Extract the [x, y] coordinate from the center of the cell holding the provided text.  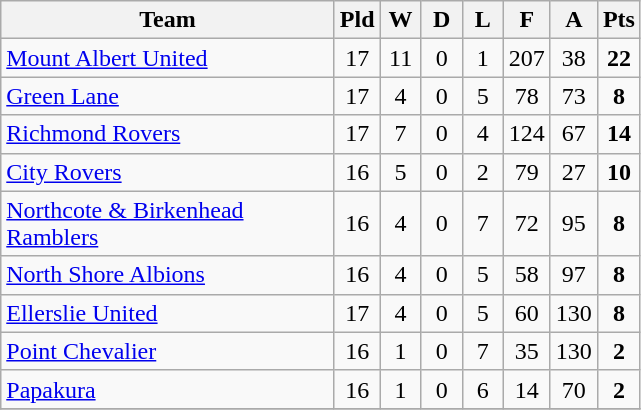
Richmond Rovers [168, 134]
27 [574, 172]
95 [574, 224]
60 [526, 313]
79 [526, 172]
11 [400, 58]
Mount Albert United [168, 58]
City Rovers [168, 172]
Papakura [168, 389]
70 [574, 389]
124 [526, 134]
22 [618, 58]
A [574, 20]
38 [574, 58]
67 [574, 134]
Pts [618, 20]
97 [574, 275]
6 [482, 389]
35 [526, 351]
L [482, 20]
Point Chevalier [168, 351]
58 [526, 275]
Northcote & Birkenhead Ramblers [168, 224]
73 [574, 96]
D [442, 20]
207 [526, 58]
F [526, 20]
Team [168, 20]
78 [526, 96]
North Shore Albions [168, 275]
Pld [357, 20]
W [400, 20]
72 [526, 224]
Green Lane [168, 96]
Ellerslie United [168, 313]
10 [618, 172]
